Search for the cell housing the specified text and yield its [x, y] center coordinate. 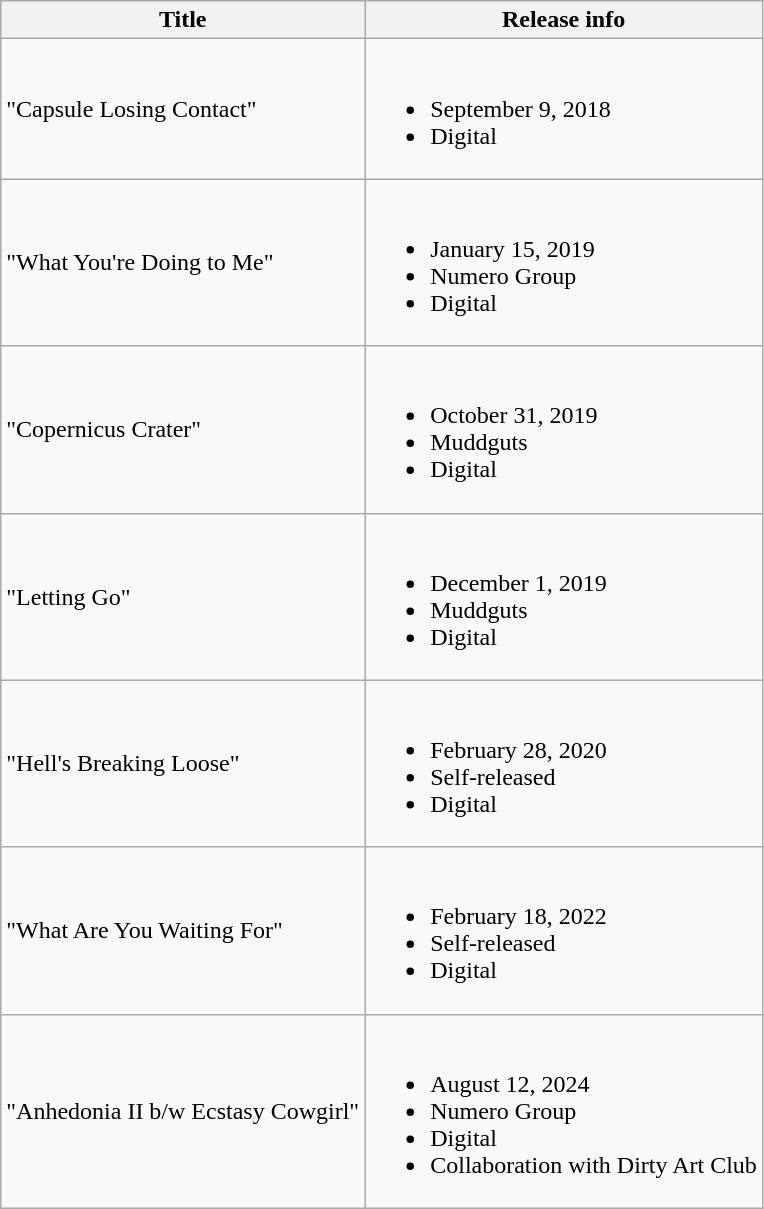
"What You're Doing to Me" [183, 262]
"Capsule Losing Contact" [183, 109]
"Letting Go" [183, 596]
"Hell's Breaking Loose" [183, 764]
February 18, 2022Self-releasedDigital [564, 930]
"Anhedonia II b/w Ecstasy Cowgirl" [183, 1111]
September 9, 2018Digital [564, 109]
October 31, 2019MuddgutsDigital [564, 430]
"Copernicus Crater" [183, 430]
Title [183, 20]
"What Are You Waiting For" [183, 930]
December 1, 2019MuddgutsDigital [564, 596]
Release info [564, 20]
January 15, 2019Numero GroupDigital [564, 262]
February 28, 2020Self-releasedDigital [564, 764]
August 12, 2024Numero GroupDigitalCollaboration with Dirty Art Club [564, 1111]
